Return the (x, y) coordinate for the center point of the cell that contains the specified text.  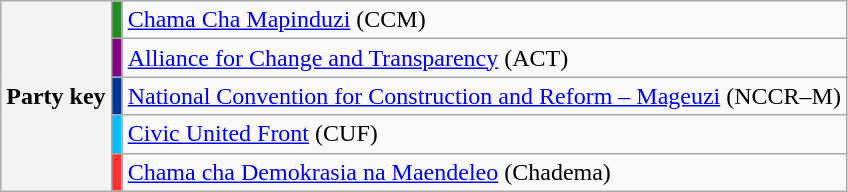
Civic United Front (CUF) (484, 134)
Chama cha Demokrasia na Maendeleo (Chadema) (484, 172)
National Convention for Construction and Reform – Mageuzi (NCCR–M) (484, 96)
Chama Cha Mapinduzi (CCM) (484, 20)
Alliance for Change and Transparency (ACT) (484, 58)
Party key (56, 96)
